Extract the [x, y] coordinate from the center of the cell holding the provided text.  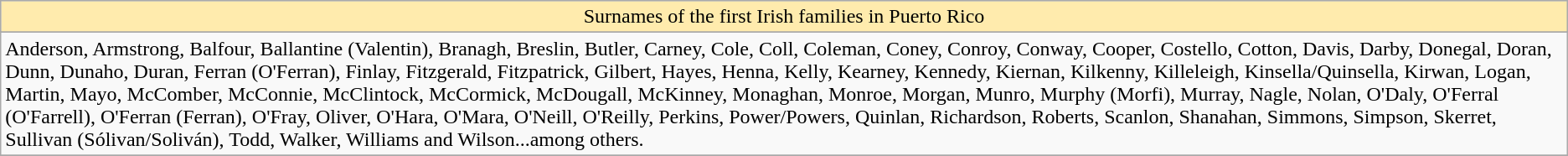
Surnames of the first Irish families in Puerto Rico [784, 17]
